Determine the (X, Y) coordinate at the center of the cell enclosing the given text.  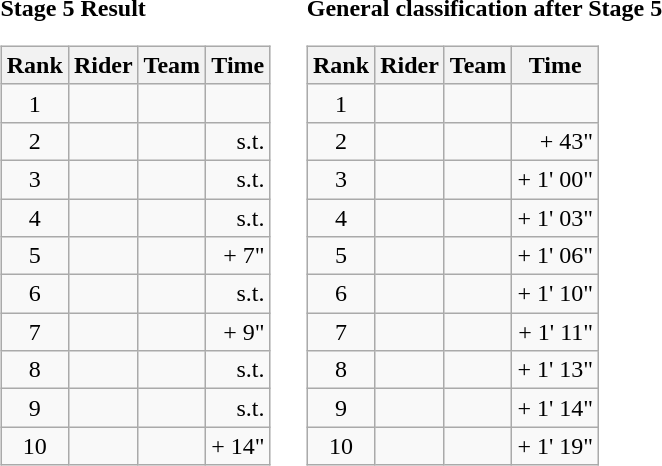
+ 1' 00" (556, 179)
+ 1' 13" (556, 370)
+ 9" (238, 332)
+ 1' 03" (556, 217)
+ 14" (238, 446)
+ 1' 11" (556, 332)
+ 1' 10" (556, 294)
+ 1' 14" (556, 408)
+ 43" (556, 141)
+ 7" (238, 256)
+ 1' 19" (556, 446)
+ 1' 06" (556, 256)
